Extract the (x, y) coordinate from the center of the cell holding the provided text.  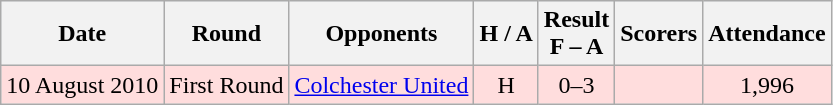
10 August 2010 (82, 85)
Scorers (659, 34)
Round (226, 34)
H / A (506, 34)
Colchester United (382, 85)
1,996 (767, 85)
0–3 (576, 85)
First Round (226, 85)
H (506, 85)
Opponents (382, 34)
Date (82, 34)
ResultF – A (576, 34)
Attendance (767, 34)
